Provide the [x, y] coordinate of the cell's center where the given text is located.  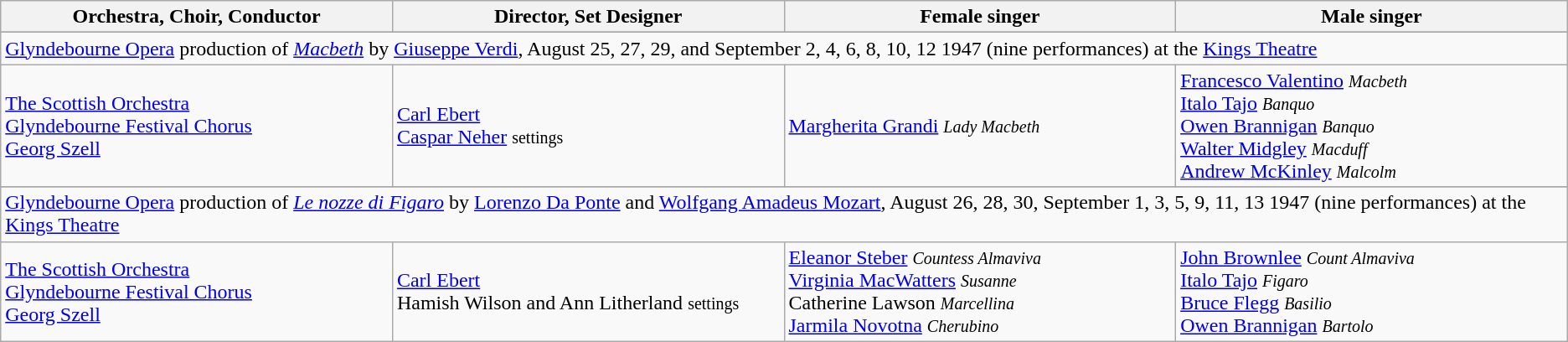
Margherita Grandi Lady Macbeth [980, 126]
Male singer [1372, 17]
Francesco Valentino MacbethItalo Tajo BanquoOwen Brannigan BanquoWalter Midgley MacduffAndrew McKinley Malcolm [1372, 126]
Eleanor Steber Countess AlmavivaVirginia MacWatters SusanneCatherine Lawson MarcellinaJarmila Novotna Cherubino [980, 292]
Female singer [980, 17]
Director, Set Designer [588, 17]
Orchestra, Choir, Conductor [197, 17]
John Brownlee Count AlmavivaItalo Tajo FigaroBruce Flegg BasilioOwen Brannigan Bartolo [1372, 292]
Carl EbertCaspar Neher settings [588, 126]
Carl EbertHamish Wilson and Ann Litherland settings [588, 292]
